Determine the [x, y] coordinate at the center of the cell enclosing the given text.  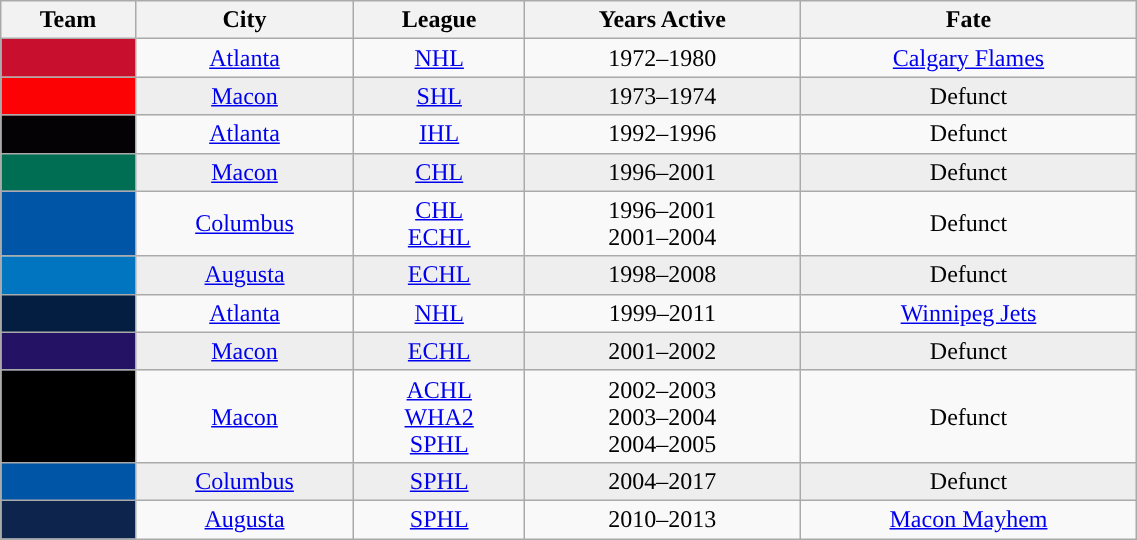
Macon Mayhem [968, 519]
1972–1980 [663, 58]
2010–2013 [663, 519]
1996–20012001–2004 [663, 224]
Team [68, 20]
1992–1996 [663, 134]
2004–2017 [663, 481]
Fate [968, 20]
CHL [440, 172]
1996–2001 [663, 172]
City [244, 20]
1973–1974 [663, 96]
League [440, 20]
Calgary Flames [968, 58]
CHLECHL [440, 224]
1999–2011 [663, 313]
2001–2002 [663, 351]
Winnipeg Jets [968, 313]
ACHLWHA2SPHL [440, 416]
SHL [440, 96]
Years Active [663, 20]
2002–20032003–20042004–2005 [663, 416]
IHL [440, 134]
1998–2008 [663, 275]
